Find where the given text appears and provide that cell's center as [x, y] coordinate. 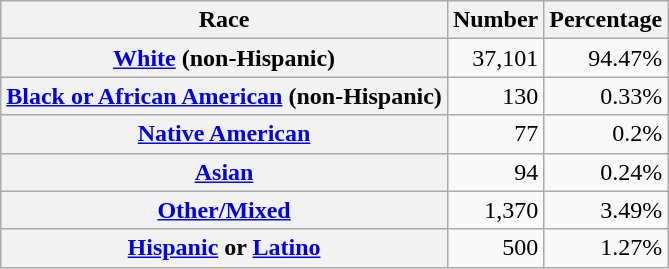
0.2% [606, 134]
Number [495, 20]
Asian [224, 172]
94.47% [606, 58]
77 [495, 134]
1.27% [606, 248]
White (non-Hispanic) [224, 58]
Percentage [606, 20]
1,370 [495, 210]
37,101 [495, 58]
Black or African American (non-Hispanic) [224, 96]
94 [495, 172]
0.33% [606, 96]
130 [495, 96]
Other/Mixed [224, 210]
0.24% [606, 172]
500 [495, 248]
3.49% [606, 210]
Native American [224, 134]
Race [224, 20]
Hispanic or Latino [224, 248]
